Pinpoint the cell where the given text exists, returning its [X, Y] midpoint coordinate. 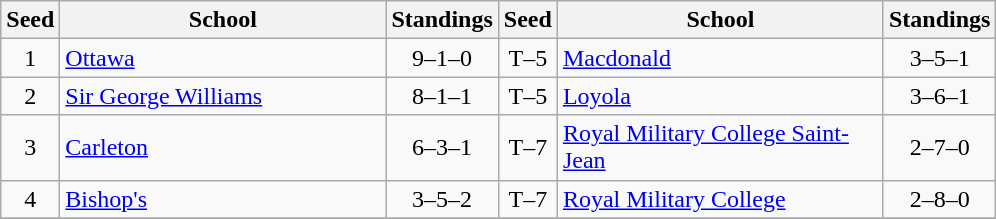
Carleton [223, 148]
2 [30, 96]
3–5–2 [442, 199]
Royal Military College Saint-Jean [720, 148]
Royal Military College [720, 199]
3 [30, 148]
3–5–1 [939, 58]
2–8–0 [939, 199]
Macdonald [720, 58]
1 [30, 58]
Ottawa [223, 58]
Loyola [720, 96]
3–6–1 [939, 96]
9–1–0 [442, 58]
Bishop's [223, 199]
Sir George Williams [223, 96]
4 [30, 199]
8–1–1 [442, 96]
2–7–0 [939, 148]
6–3–1 [442, 148]
